Pinpoint the cell where the given text exists, returning its [X, Y] midpoint coordinate. 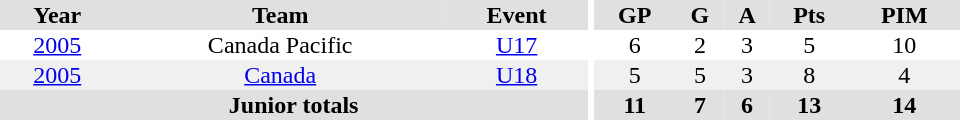
Junior totals [294, 105]
Canada [280, 75]
8 [810, 75]
G [700, 15]
Team [280, 15]
14 [904, 105]
Year [57, 15]
U18 [516, 75]
7 [700, 105]
13 [810, 105]
GP [635, 15]
10 [904, 45]
A [747, 15]
U17 [516, 45]
2 [700, 45]
PIM [904, 15]
4 [904, 75]
Event [516, 15]
11 [635, 105]
Pts [810, 15]
Canada Pacific [280, 45]
